Output the (X, Y) coordinate of the center of the cell containing the given text.  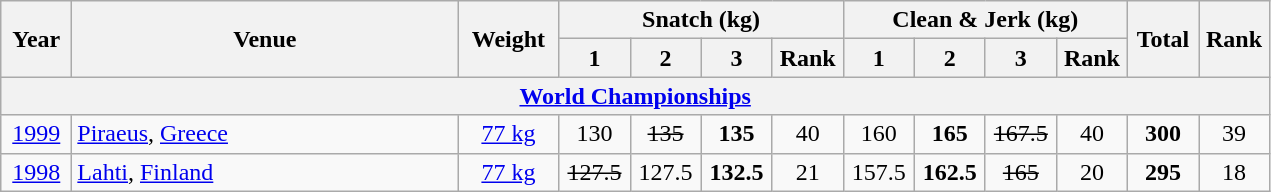
39 (1234, 134)
Piraeus, Greece (265, 134)
1999 (36, 134)
Snatch (kg) (701, 20)
Year (36, 39)
130 (594, 134)
Venue (265, 39)
Lahti, Finland (265, 172)
Total (1162, 39)
167.5 (1020, 134)
157.5 (878, 172)
160 (878, 134)
300 (1162, 134)
162.5 (950, 172)
World Championships (636, 96)
21 (808, 172)
Weight (508, 39)
18 (1234, 172)
295 (1162, 172)
132.5 (736, 172)
1998 (36, 172)
20 (1092, 172)
Clean & Jerk (kg) (985, 20)
